Find where the given text appears and provide that cell's center as (x, y) coordinate. 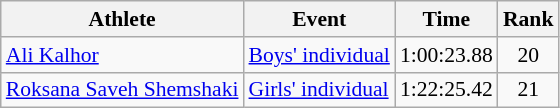
Boys' individual (320, 55)
Rank (528, 19)
Roksana Saveh Shemshaki (122, 90)
21 (528, 90)
1:00:23.88 (446, 55)
20 (528, 55)
Event (320, 19)
Athlete (122, 19)
1:22:25.42 (446, 90)
Girls' individual (320, 90)
Ali Kalhor (122, 55)
Time (446, 19)
